Pinpoint the cell where the given text exists, returning its (x, y) midpoint coordinate. 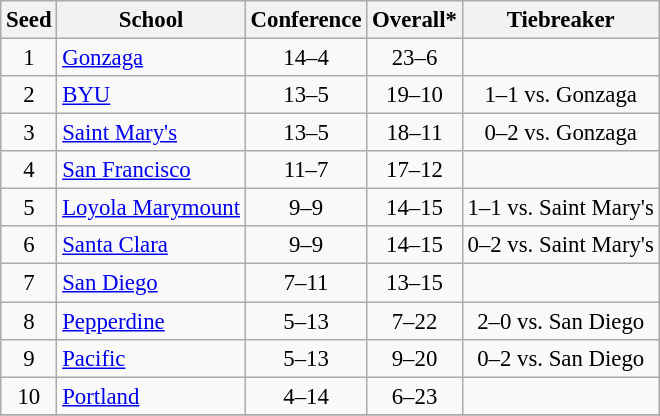
10 (29, 396)
2 (29, 95)
6–23 (414, 396)
Saint Mary's (151, 133)
Conference (306, 20)
1–1 vs. Gonzaga (560, 95)
Gonzaga (151, 58)
0–2 vs. Gonzaga (560, 133)
0–2 vs. San Diego (560, 358)
9–20 (414, 358)
Loyola Marymount (151, 208)
Pacific (151, 358)
5 (29, 208)
7–11 (306, 283)
17–12 (414, 170)
BYU (151, 95)
0–2 vs. Saint Mary's (560, 245)
4 (29, 170)
Overall* (414, 20)
9 (29, 358)
Pepperdine (151, 321)
Tiebreaker (560, 20)
San Diego (151, 283)
6 (29, 245)
18–11 (414, 133)
School (151, 20)
13–15 (414, 283)
1–1 vs. Saint Mary's (560, 208)
San Francisco (151, 170)
1 (29, 58)
23–6 (414, 58)
14–4 (306, 58)
Portland (151, 396)
2–0 vs. San Diego (560, 321)
7 (29, 283)
8 (29, 321)
19–10 (414, 95)
7–22 (414, 321)
4–14 (306, 396)
Santa Clara (151, 245)
3 (29, 133)
Seed (29, 20)
11–7 (306, 170)
